Detect which cell encompasses the target text, then output its [x, y] center coordinate. 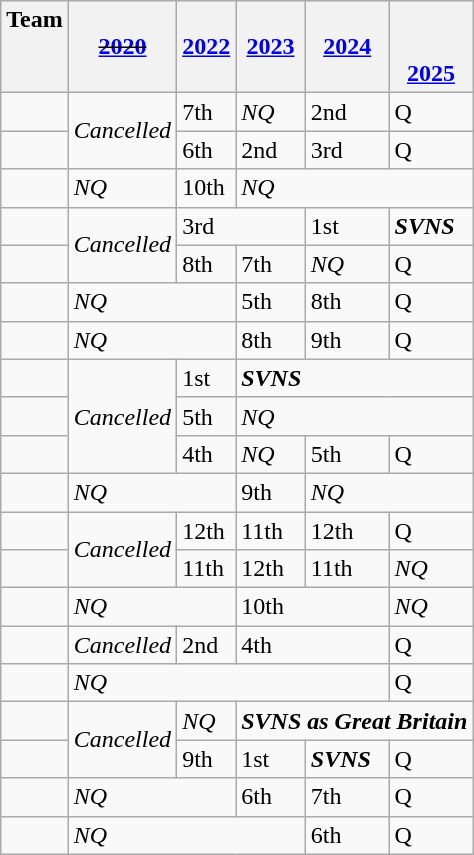
2024 [347, 47]
2023 [271, 47]
2025 [431, 47]
Team [35, 47]
SVNS as Great Britain [354, 721]
2020 [122, 47]
2022 [206, 47]
